Determine the (x, y) coordinate at the center of the cell enclosing the given text.  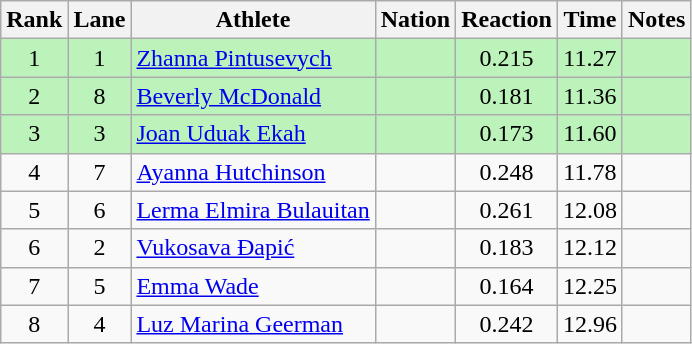
Time (590, 20)
0.248 (507, 172)
11.36 (590, 96)
12.08 (590, 210)
Lane (100, 20)
11.60 (590, 134)
Reaction (507, 20)
12.25 (590, 286)
Luz Marina Geerman (253, 324)
Emma Wade (253, 286)
0.173 (507, 134)
Vukosava Đapić (253, 248)
12.96 (590, 324)
Athlete (253, 20)
Lerma Elmira Bulauitan (253, 210)
11.78 (590, 172)
0.181 (507, 96)
Beverly McDonald (253, 96)
Rank (34, 20)
0.183 (507, 248)
0.261 (507, 210)
Ayanna Hutchinson (253, 172)
Joan Uduak Ekah (253, 134)
12.12 (590, 248)
0.242 (507, 324)
11.27 (590, 58)
Zhanna Pintusevych (253, 58)
0.215 (507, 58)
0.164 (507, 286)
Notes (656, 20)
Nation (415, 20)
